Pinpoint the cell where the given text exists, returning its [X, Y] midpoint coordinate. 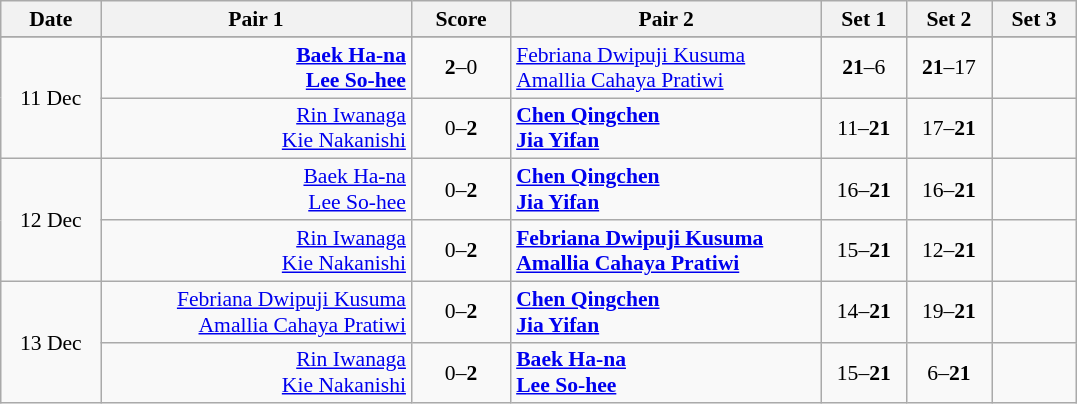
Score [461, 19]
6–21 [948, 372]
14–21 [864, 312]
12 Dec [51, 220]
Pair 1 [256, 19]
13 Dec [51, 342]
Date [51, 19]
17–21 [948, 128]
12–21 [948, 250]
2–0 [461, 68]
11 Dec [51, 98]
Set 1 [864, 19]
Set 2 [948, 19]
19–21 [948, 312]
Set 3 [1034, 19]
21–6 [864, 68]
Pair 2 [666, 19]
11–21 [864, 128]
21–17 [948, 68]
